For the text-containing cell, return its midpoint in (X, Y) coordinate format. 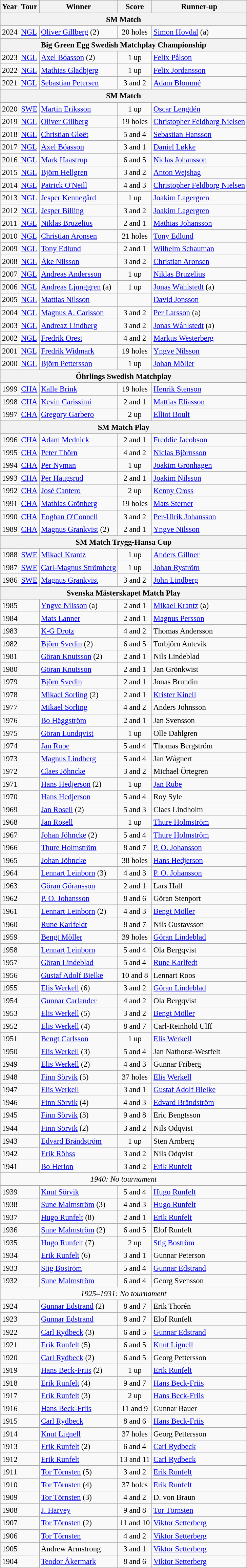
2011 (10, 223)
Simon Hovdal (a) (199, 32)
1916 (10, 1408)
Jan Rosell (2) (79, 809)
Jan Nathorst-Westfelt (199, 1052)
1911 (10, 1472)
Per Nyman (79, 465)
1978 (10, 695)
1944 (10, 1128)
1991 (10, 504)
Mathias Grönberg (79, 504)
1982 (10, 644)
Gunnar Peterson (199, 1255)
Felix Pålson (199, 58)
Christian Gløët (79, 134)
2024 (10, 32)
Göran Knutsson (79, 669)
1987 (10, 567)
1910 (10, 1485)
Oliver Gillberg (2) (79, 32)
1925–1931: No tournament (124, 1294)
Bo Herion (79, 1166)
Elis Werkell (4) (79, 1026)
Mattias Nilsson (79, 300)
Kalle Brink (79, 389)
Gunnar Edstrand (2) (79, 1307)
Björn Pettersson (79, 364)
1905 (10, 1549)
Jan Svensson (199, 720)
1969 (10, 809)
David Jonsson (199, 300)
2016 (10, 160)
1937 (10, 1217)
Niclas Björnsson (199, 453)
1935 (10, 1243)
1965 (10, 861)
Erik Röhss (79, 1153)
Henrik Stenson (199, 389)
Andrew Armstrong (79, 1549)
2021 (10, 83)
1964 (10, 873)
2019 (10, 121)
Gunnar Carlander (79, 1001)
1963 (10, 886)
Lennart Leinborn (3) (79, 873)
2000 (10, 364)
2012 (10, 210)
1912 (10, 1460)
Mattias Eliasson (199, 402)
Georg Svensson (199, 1281)
1952 (10, 1026)
Finn Sörvik (4) (79, 1103)
1976 (10, 720)
2006 (10, 287)
1943 (10, 1141)
Mats Lanner (79, 618)
1961 (10, 911)
Per Larsson (a) (199, 313)
Carl Rydbeck (3) (79, 1332)
1921 (10, 1345)
Adam Blommé (199, 83)
Michael Örtegren (199, 771)
Axel Bóasson (2) (79, 58)
Johan Ryström (199, 567)
Jesper Kennegård (79, 198)
Eric Bengtsson (199, 1115)
Tor Törnsten (4) (79, 1485)
1998 (10, 402)
1941 (10, 1166)
Kevin Carissimi (79, 402)
2008 (10, 262)
1945 (10, 1115)
1995 (10, 453)
2018 (10, 134)
2020 (10, 109)
21 holes (135, 236)
Lennart Roos (199, 975)
Martin Eriksson (79, 109)
1954 (10, 1001)
Hugo Runfelt (8) (79, 1217)
1942 (10, 1153)
Adam Mednick (79, 440)
1983 (10, 631)
1971 (10, 784)
1909 (10, 1497)
1919 (10, 1370)
Lennart Leinborn (79, 950)
SM Match Play (124, 427)
Niclas Johansson (199, 160)
1966 (10, 848)
1980 (10, 669)
Göran Stenport (199, 899)
Göran Knutsson (2) (79, 657)
Nils Gustavsson (199, 924)
Krister Kinell (199, 695)
Göran Göransson (79, 886)
Per Haugsrud (79, 478)
Per-Ulrik Johansson (199, 517)
1985 (10, 606)
Finn Sörvik (3) (79, 1115)
1988 (10, 555)
1972 (10, 771)
Sune Malmström (3) (79, 1205)
1907 (10, 1523)
1917 (10, 1396)
Tor Törnsten (5) (79, 1472)
Hans Hedjerson (2) (79, 784)
2010 (10, 236)
Fredrik Orest (79, 338)
Gunnar Friberg (199, 1064)
2004 (10, 313)
Elis Werkell (5) (79, 1013)
1997 (10, 415)
1967 (10, 835)
Tour (29, 7)
Olle Dahlgren (199, 733)
1951 (10, 1039)
Claes Jöhncke (79, 771)
Big Green Egg Swedish Matchplay Championship (124, 45)
Johan Jöhncke (2) (79, 835)
1936 (10, 1230)
1973 (10, 759)
Magnus Lindberg (79, 759)
Öhrlings Swedish Matchplay (124, 376)
1981 (10, 657)
1904 (10, 1561)
1913 (10, 1447)
Johan Möller (199, 364)
1979 (10, 682)
1994 (10, 465)
Rune Karlfedt (199, 962)
Winner (79, 7)
1996 (10, 440)
Joakim Grönhagen (199, 465)
1908 (10, 1510)
Åke Nilsson (79, 262)
1968 (10, 822)
Anders Gillner (199, 555)
Joakim Nilsson (199, 478)
Erik Runfelt (6) (79, 1255)
Björn Svedin (2) (79, 644)
Yngve Nilsson (a) (79, 606)
1970 (10, 797)
Finn Sörvik (2) (79, 1128)
1940: No tournament (124, 1179)
Tor Törnsten (3) (79, 1497)
1915 (10, 1421)
Mark Haastrup (79, 160)
Magnus Grankvist (79, 580)
Markus Westerberg (199, 338)
Lennart Leinborn (2) (79, 911)
1989 (10, 529)
Nils Lindeblad (199, 657)
1977 (10, 708)
2001 (10, 351)
Elis Werkell (3) (79, 1052)
Göran Lundqvist (79, 733)
Mikael Krantz (a) (199, 606)
Sten Arnberg (199, 1141)
2013 (10, 198)
Year (10, 7)
1939 (10, 1192)
2023 (10, 58)
Carl-Reinhold Ulff (199, 1026)
1986 (10, 580)
39 holes (135, 937)
1934 (10, 1255)
Andreaz Lindberg (79, 325)
1956 (10, 975)
Mikael Sorling (79, 708)
Gunnar Bauer (199, 1408)
Peter Thörn (79, 453)
Oliver Gillberg (79, 121)
2009 (10, 249)
Jonas Brundin (199, 682)
1960 (10, 924)
Lars Hall (199, 886)
10 and 8 (135, 975)
1918 (10, 1383)
Eoghan O'Connell (79, 517)
SM Match Trygg-Hansa Cup (124, 542)
John Lindberg (199, 580)
D. von Braun (199, 1497)
Kenny Cross (199, 491)
Carl Rydbeck (2) (79, 1358)
Sebastian Petersen (79, 83)
Carl-Magnus Strömberg (79, 567)
Svenska Mästerskapet Match Play (124, 593)
38 holes (135, 861)
11 and 10 (135, 1523)
Sune Malmström (2) (79, 1230)
Andreas Andersson (79, 274)
Anders Johnsson (199, 708)
Hans Beck-Friis (2) (79, 1370)
Torbjörn Antevik (199, 644)
Runner-up (199, 7)
Anton Wejshag (199, 173)
Erik Runfelt (4) (79, 1383)
Freddie Jacobson (199, 440)
1975 (10, 733)
1933 (10, 1268)
Finn Sörvik (5) (79, 1077)
1949 (10, 1064)
9 and 7 (135, 1383)
Mats Sterner (199, 504)
Mathias Johansson (199, 223)
1922 (10, 1332)
2005 (10, 300)
Tor Törnsten (2) (79, 1523)
1984 (10, 618)
13 and 11 (135, 1460)
Magnus Persson (199, 618)
Thomas Andersson (199, 631)
Score (135, 7)
Teodor Åkermark (79, 1561)
Knut Sörvik (79, 1192)
José Cantero (79, 491)
1957 (10, 962)
1974 (10, 746)
2003 (10, 325)
Claes Lindholm (199, 809)
1955 (10, 988)
1990 (10, 517)
1906 (10, 1536)
Bengt Carlsson (79, 1039)
Sebastian Hansson (199, 134)
Sune Malmström (79, 1281)
Oscar Lengdén (199, 109)
Rune Karlfeldt (79, 924)
Axel Bóasson (79, 147)
1953 (10, 1013)
2007 (10, 274)
1958 (10, 950)
Elliot Boult (199, 415)
5 and 3 (135, 809)
Mikael Sorling (2) (79, 695)
1932 (10, 1281)
11 and 9 (135, 1408)
1962 (10, 899)
Jan Rosell (79, 822)
Daniel Løkke (199, 147)
2017 (10, 147)
1959 (10, 937)
Andreas Ljunggren (a) (79, 287)
K-G Drotz (79, 631)
1993 (10, 478)
1992 (10, 491)
Bo Häggström (79, 720)
1923 (10, 1319)
Gregory Garbero (79, 415)
1920 (10, 1358)
Wilhelm Schauman (199, 249)
Erik Thorén (199, 1307)
Elis Werkell (2) (79, 1064)
1999 (10, 389)
2015 (10, 173)
Erik Runfelt (2) (79, 1447)
Björn Hellgren (79, 173)
Hugo Runfelt (7) (79, 1243)
2002 (10, 338)
Johan Jöhncke (79, 861)
Jan Wågnert (199, 759)
Patrick O'Neill (79, 185)
1914 (10, 1434)
Erik Runfelt (5) (79, 1345)
1924 (10, 1307)
Jan Grönkwist (199, 669)
Björn Svedin (79, 682)
J. Harvey (79, 1510)
1947 (10, 1090)
Felix Jordansson (199, 71)
Thomas Bergström (199, 746)
2014 (10, 185)
Magnus A. Carlsson (79, 313)
Jesper Billing (79, 210)
Elis Werkell (6) (79, 988)
Fredrik Widmark (79, 351)
Erik Runfelt (3) (79, 1396)
Mikael Krantz (79, 555)
1950 (10, 1052)
Mathias Gladbjerg (79, 71)
1946 (10, 1103)
2022 (10, 71)
Magnus Grankvist (2) (79, 529)
1948 (10, 1077)
20 holes (135, 32)
Roy Syle (199, 797)
1938 (10, 1205)
